Return (x, y) of the center of cell containing provided text 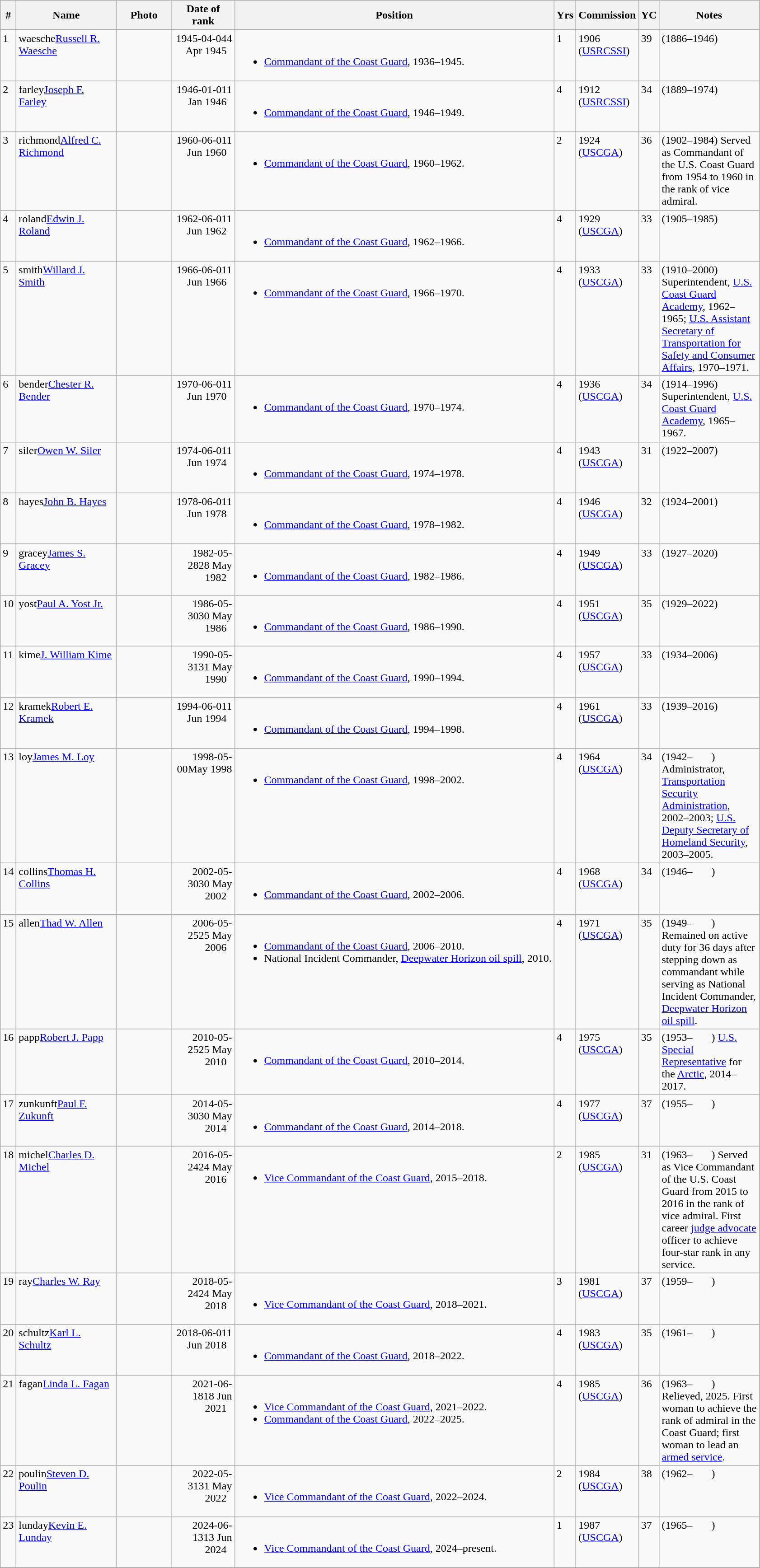
13 (8, 806)
1983 (USCGA) (607, 1350)
Photo (144, 15)
Commandant of the Coast Guard, 2014–2018. (394, 1120)
8 (8, 519)
2018-06-011 Jun 2018 (203, 1350)
(1942– ) Administrator, Transportation Security Administration, 2002–2003; U.S. Deputy Secretary of Homeland Security, 2003–2005. (709, 806)
faganLinda L. Fagan (66, 1420)
1924 (USCGA) (607, 171)
1957 (USCGA) (607, 671)
1960-06-011 Jun 1960 (203, 171)
11 (8, 671)
smithWillard J. Smith (66, 318)
Date of rank (203, 15)
1951 (USCGA) (607, 621)
10 (8, 621)
(1924–2001) (709, 519)
20 (8, 1350)
# (8, 15)
2022-05-3131 May 2022 (203, 1491)
Commandant of the Coast Guard, 1982–1986. (394, 569)
rolandEdwin J. Roland (66, 236)
22 (8, 1491)
1970-06-011 Jun 1970 (203, 409)
1975 (USCGA) (607, 1062)
Name (66, 15)
Vice Commandant of the Coast Guard, 2022–2024. (394, 1491)
Commandant of the Coast Guard, 1962–1966. (394, 236)
hayesJohn B. Hayes (66, 519)
1912 (USRCSSI) (607, 107)
1945-04-044 Apr 1945 (203, 55)
Commandant of the Coast Guard, 2010–2014. (394, 1062)
Commandant of the Coast Guard, 1960–1962. (394, 171)
7 (8, 467)
1946 (USCGA) (607, 519)
1933 (USCGA) (607, 318)
32 (649, 519)
benderChester R. Bender (66, 409)
15 (8, 972)
1984 (USCGA) (607, 1491)
waescheRussell R. Waesche (66, 55)
2024-06-1313 Jun 2024 (203, 1542)
Vice Commandant of the Coast Guard, 2018–2021. (394, 1298)
1994-06-011 Jun 1994 (203, 723)
2016-05-2424 May 2016 (203, 1210)
(1914–1996) Superintendent, U.S. Coast Guard Academy, 1965–1967. (709, 409)
Vice Commandant of the Coast Guard, 2021–2022.Commandant of the Coast Guard, 2022–2025. (394, 1420)
1929 (USCGA) (607, 236)
1962-06-011 Jun 1962 (203, 236)
2021-06-1818 Jun 2021 (203, 1420)
6 (8, 409)
5 (8, 318)
2010-05-2525 May 2010 (203, 1062)
(1939–2016) (709, 723)
Notes (709, 15)
9 (8, 569)
39 (649, 55)
yostPaul A. Yost Jr. (66, 621)
(1927–2020) (709, 569)
18 (8, 1210)
(1934–2006) (709, 671)
1968 (USCGA) (607, 889)
Vice Commandant of the Coast Guard, 2015–2018. (394, 1210)
kramekRobert E. Kramek (66, 723)
graceyJames S. Gracey (66, 569)
zunkunftPaul F. Zukunft (66, 1120)
1978-06-011 Jun 1978 (203, 519)
16 (8, 1062)
loyJames M. Loy (66, 806)
21 (8, 1420)
1987 (USCGA) (607, 1542)
1946-01-011 Jan 1946 (203, 107)
Commandant of the Coast Guard, 2006–2010.National Incident Commander, Deepwater Horizon oil spill, 2010. (394, 972)
(1959– ) (709, 1298)
YC (649, 15)
(1955– ) (709, 1120)
Commandant of the Coast Guard, 1946–1949. (394, 107)
(1922–2007) (709, 467)
(1902–1984) Served as Commandant of the U.S. Coast Guard from 1954 to 1960 in the rank of vice admiral. (709, 171)
(1929–2022) (709, 621)
1982-05-2828 May 1982 (203, 569)
19 (8, 1298)
(1953– ) U.S. Special Representative for the Arctic, 2014–2017. (709, 1062)
1990-05-3131 May 1990 (203, 671)
collinsThomas H. Collins (66, 889)
2018-05-2424 May 2018 (203, 1298)
Commandant of the Coast Guard, 1986–1990. (394, 621)
allenThad W. Allen (66, 972)
farleyJoseph F. Farley (66, 107)
17 (8, 1120)
1906 (USRCSSI) (607, 55)
pappRobert J. Papp (66, 1062)
Commandant of the Coast Guard, 2018–2022. (394, 1350)
poulinSteven D. Poulin (66, 1491)
schultzKarl L. Schultz (66, 1350)
Commandant of the Coast Guard, 1970–1974. (394, 409)
2002-05-3030 May 2002 (203, 889)
12 (8, 723)
Commandant of the Coast Guard, 1936–1945. (394, 55)
michelCharles D. Michel (66, 1210)
Commandant of the Coast Guard, 1994–1998. (394, 723)
1964 (USCGA) (607, 806)
1966-06-011 Jun 1966 (203, 318)
Position (394, 15)
(1962– ) (709, 1491)
Commandant of the Coast Guard, 1966–1970. (394, 318)
1943 (USCGA) (607, 467)
(1946– ) (709, 889)
1998-05-00May 1998 (203, 806)
1971 (USCGA) (607, 972)
(1905–1985) (709, 236)
1977 (USCGA) (607, 1120)
Commandant of the Coast Guard, 1974–1978. (394, 467)
(1889–1974) (709, 107)
Commission (607, 15)
silerOwen W. Siler (66, 467)
kimeJ. William Kime (66, 671)
richmondAlfred C. Richmond (66, 171)
1986-05-3030 May 1986 (203, 621)
1961 (USCGA) (607, 723)
rayCharles W. Ray (66, 1298)
Commandant of the Coast Guard, 1990–1994. (394, 671)
Commandant of the Coast Guard, 2002–2006. (394, 889)
Commandant of the Coast Guard, 1998–2002. (394, 806)
23 (8, 1542)
2006-05-2525 May 2006 (203, 972)
Vice Commandant of the Coast Guard, 2024–present. (394, 1542)
(1963– ) Relieved, 2025. First woman to achieve the rank of admiral in the Coast Guard; first woman to lead an armed service. (709, 1420)
2014-05-3030 May 2014 (203, 1120)
1936 (USCGA) (607, 409)
38 (649, 1491)
(1965– ) (709, 1542)
(1961– ) (709, 1350)
1949 (USCGA) (607, 569)
Commandant of the Coast Guard, 1978–1982. (394, 519)
Yrs (565, 15)
1974-06-011 Jun 1974 (203, 467)
14 (8, 889)
(1886–1946) (709, 55)
lundayKevin E. Lunday (66, 1542)
1981 (USCGA) (607, 1298)
